Pinpoint the cell where the given text exists, returning its [x, y] midpoint coordinate. 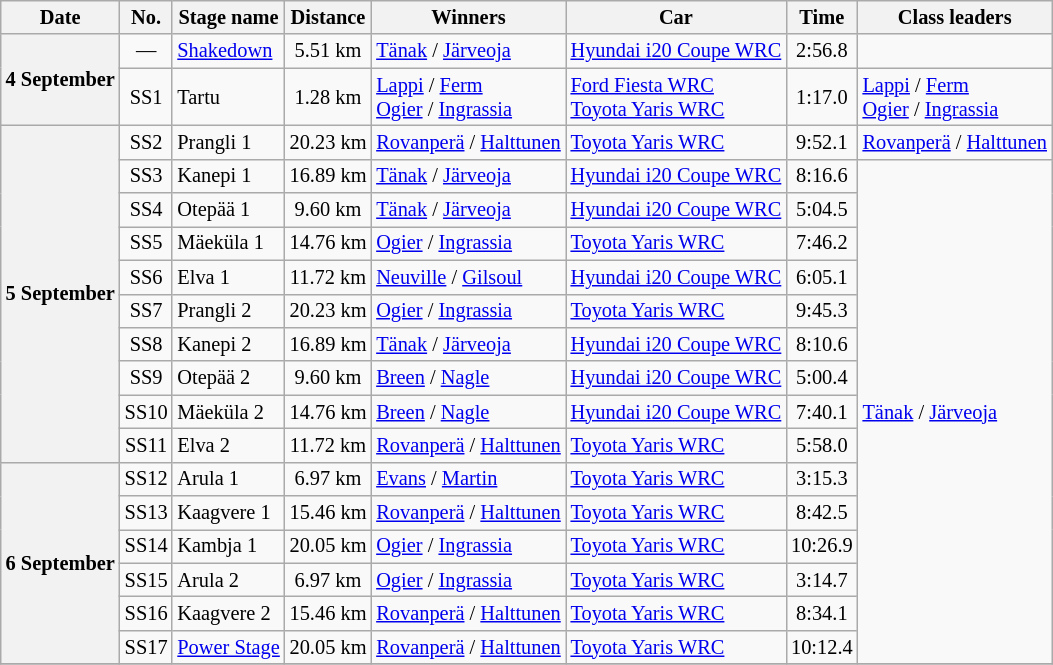
SS4 [146, 210]
— [146, 51]
7:40.1 [822, 412]
Winners [468, 17]
Mäeküla 2 [228, 412]
SS8 [146, 344]
Class leaders [955, 17]
Shakedown [228, 51]
9:45.3 [822, 311]
SS1 [146, 97]
SS12 [146, 479]
8:34.1 [822, 613]
Otepää 1 [228, 210]
Kaagvere 2 [228, 613]
10:26.9 [822, 546]
Kanepi 2 [228, 344]
Otepää 2 [228, 378]
SS3 [146, 176]
3:15.3 [822, 479]
Prangli 2 [228, 311]
1:17.0 [822, 97]
SS14 [146, 546]
2:56.8 [822, 51]
Mäeküla 1 [228, 243]
Arula 2 [228, 580]
5:04.5 [822, 210]
5 September [60, 294]
5:58.0 [822, 445]
Ford Fiesta WRCToyota Yaris WRC [676, 97]
8:16.6 [822, 176]
Kaagvere 1 [228, 513]
No. [146, 17]
SS6 [146, 277]
Tartu [228, 97]
SS10 [146, 412]
SS7 [146, 311]
7:46.2 [822, 243]
5:00.4 [822, 378]
SS13 [146, 513]
8:42.5 [822, 513]
SS11 [146, 445]
3:14.7 [822, 580]
1.28 km [328, 97]
6 September [60, 563]
SS5 [146, 243]
SS16 [146, 613]
8:10.6 [822, 344]
Elva 2 [228, 445]
Neuville / Gilsoul [468, 277]
SS9 [146, 378]
SS2 [146, 142]
Prangli 1 [228, 142]
Car [676, 17]
4 September [60, 80]
5.51 km [328, 51]
10:12.4 [822, 647]
Elva 1 [228, 277]
Power Stage [228, 647]
Kambja 1 [228, 546]
Evans / Martin [468, 479]
Date [60, 17]
Kanepi 1 [228, 176]
SS15 [146, 580]
6:05.1 [822, 277]
9:52.1 [822, 142]
SS17 [146, 647]
Time [822, 17]
Distance [328, 17]
Stage name [228, 17]
Arula 1 [228, 479]
